Return [X, Y] of the center of cell containing provided text 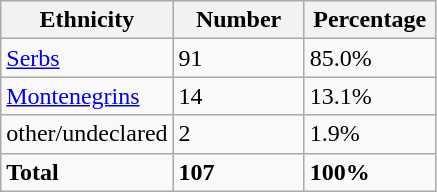
Montenegrins [87, 96]
14 [238, 96]
Ethnicity [87, 20]
1.9% [370, 134]
Total [87, 172]
2 [238, 134]
85.0% [370, 58]
100% [370, 172]
13.1% [370, 96]
Percentage [370, 20]
91 [238, 58]
107 [238, 172]
Serbs [87, 58]
Number [238, 20]
other/undeclared [87, 134]
